Find where the given text appears and provide that cell's center as [X, Y] coordinate. 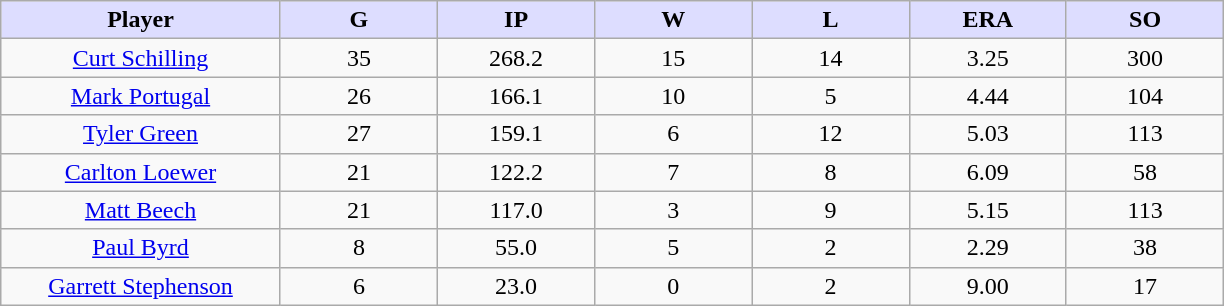
Mark Portugal [141, 96]
14 [830, 58]
104 [1144, 96]
SO [1144, 20]
IP [516, 20]
0 [674, 286]
Garrett Stephenson [141, 286]
38 [1144, 248]
268.2 [516, 58]
5.03 [988, 134]
5.15 [988, 210]
122.2 [516, 172]
17 [1144, 286]
G [358, 20]
9 [830, 210]
15 [674, 58]
L [830, 20]
12 [830, 134]
Carlton Loewer [141, 172]
23.0 [516, 286]
300 [1144, 58]
Paul Byrd [141, 248]
35 [358, 58]
ERA [988, 20]
7 [674, 172]
Player [141, 20]
55.0 [516, 248]
Curt Schilling [141, 58]
6.09 [988, 172]
4.44 [988, 96]
W [674, 20]
Tyler Green [141, 134]
166.1 [516, 96]
2.29 [988, 248]
3.25 [988, 58]
9.00 [988, 286]
Matt Beech [141, 210]
117.0 [516, 210]
10 [674, 96]
3 [674, 210]
26 [358, 96]
58 [1144, 172]
27 [358, 134]
159.1 [516, 134]
